For the text-containing cell, return its midpoint in [x, y] coordinate format. 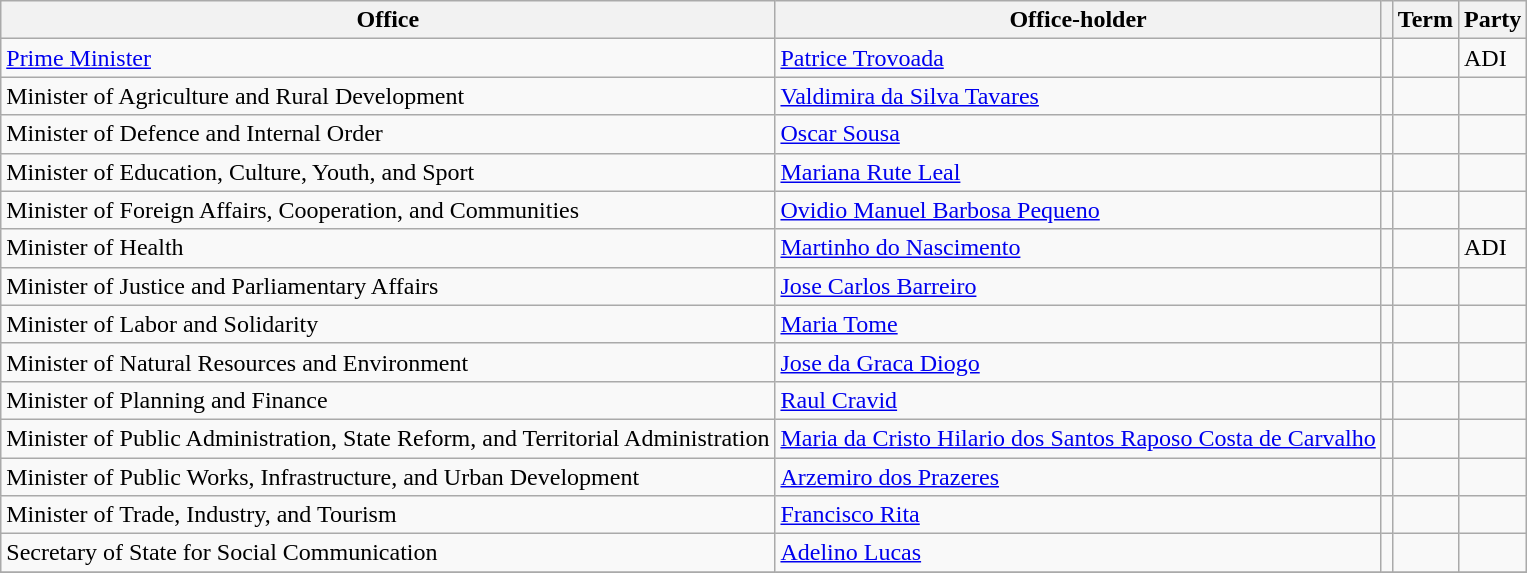
Minister of Public Works, Infrastructure, and Urban Development [388, 477]
Minister of Public Administration, State Reform, and Territorial Administration [388, 438]
Minister of Trade, Industry, and Tourism [388, 515]
Maria Tome [1078, 324]
Minister of Labor and Solidarity [388, 324]
Adelino Lucas [1078, 553]
Party [1492, 20]
Jose Carlos Barreiro [1078, 286]
Arzemiro dos Prazeres [1078, 477]
Office [388, 20]
Minister of Defence and Internal Order [388, 134]
Minister of Agriculture and Rural Development [388, 96]
Ovidio Manuel Barbosa Pequeno [1078, 210]
Oscar Sousa [1078, 134]
Jose da Graca Diogo [1078, 362]
Raul Cravid [1078, 400]
Minister of Planning and Finance [388, 400]
Maria da Cristo Hilario dos Santos Raposo Costa de Carvalho [1078, 438]
Martinho do Nascimento [1078, 248]
Term [1425, 20]
Minister of Education, Culture, Youth, and Sport [388, 172]
Minister of Natural Resources and Environment [388, 362]
Francisco Rita [1078, 515]
Minister of Health [388, 248]
Office-holder [1078, 20]
Patrice Trovoada [1078, 58]
Minister of Justice and Parliamentary Affairs [388, 286]
Mariana Rute Leal [1078, 172]
Valdimira da Silva Tavares [1078, 96]
Secretary of State for Social Communication [388, 553]
Prime Minister [388, 58]
Minister of Foreign Affairs, Cooperation, and Communities [388, 210]
